Capture the cell that displays the provided text and extract its (x, y) central coordinate. 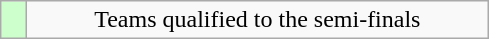
Teams qualified to the semi-finals (258, 20)
